Pinpoint the cell where the given text exists, returning its [X, Y] midpoint coordinate. 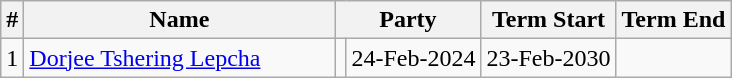
24-Feb-2024 [414, 58]
Term End [674, 20]
Party [408, 20]
# [12, 20]
Name [180, 20]
23-Feb-2030 [548, 58]
Term Start [548, 20]
1 [12, 58]
Dorjee Tshering Lepcha [180, 58]
